From the cell containing the given text, extract its center point as (X, Y) coordinate. 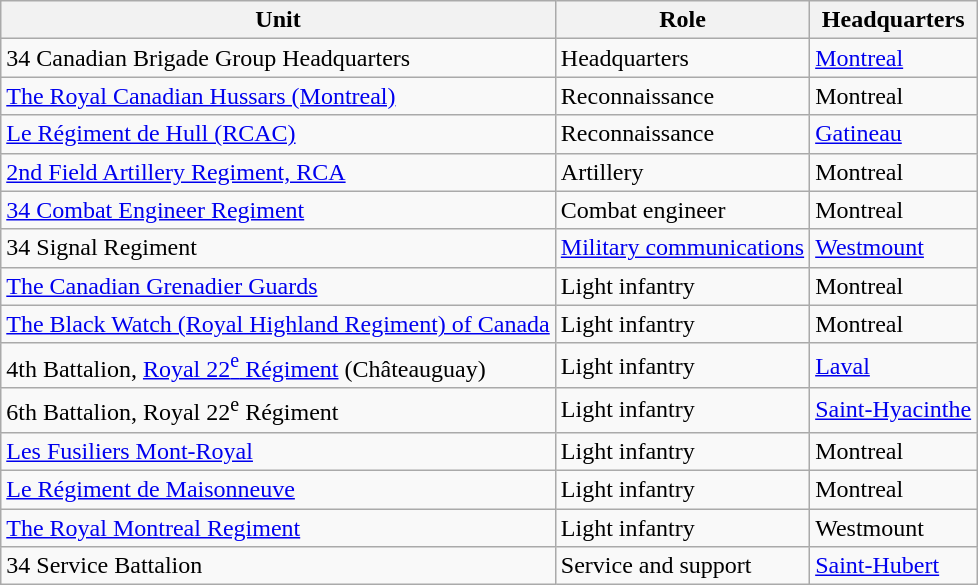
34 Combat Engineer Regiment (278, 210)
The Black Watch (Royal Highland Regiment) of Canada (278, 324)
Combat engineer (682, 210)
Le Régiment de Maisonneuve (278, 489)
4th Battalion, Royal 22e Régiment (Châteauguay) (278, 366)
Les Fusiliers Mont-Royal (278, 451)
Le Régiment de Hull (RCAC) (278, 134)
The Royal Canadian Hussars (Montreal) (278, 96)
2nd Field Artillery Regiment, RCA (278, 172)
6th Battalion, Royal 22e Régiment (278, 410)
Artillery (682, 172)
The Royal Montreal Regiment (278, 528)
Laval (894, 366)
The Canadian Grenadier Guards (278, 286)
Gatineau (894, 134)
Saint-Hyacinthe (894, 410)
Unit (278, 20)
Military communications (682, 248)
34 Service Battalion (278, 566)
Saint-Hubert (894, 566)
34 Canadian Brigade Group Headquarters (278, 58)
Role (682, 20)
Service and support (682, 566)
34 Signal Regiment (278, 248)
